Scan for the cell matching the given text and deliver its (X, Y) coordinate at center. 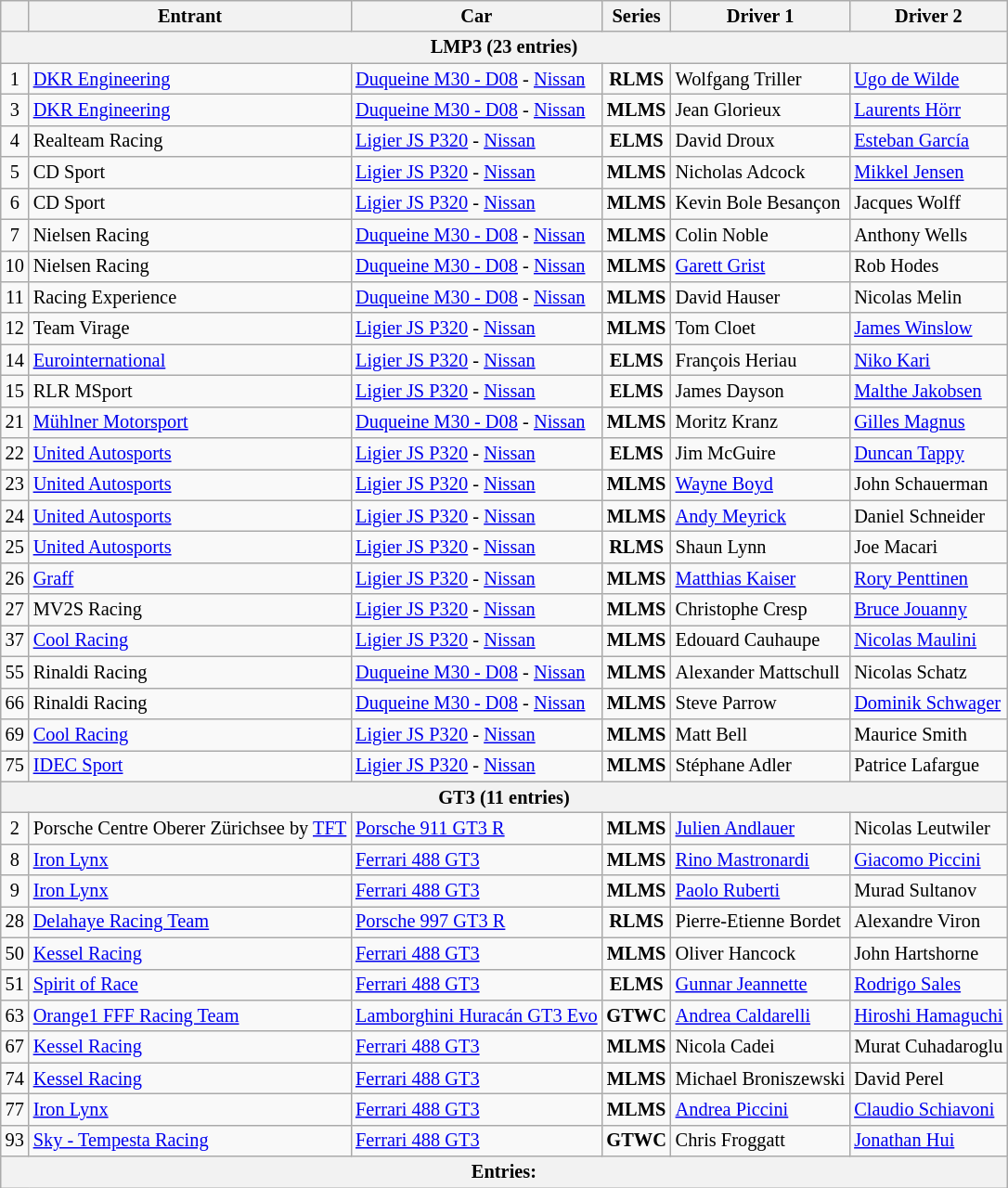
Claudio Schiavoni (928, 1109)
Edouard Cauhaupe (761, 640)
8 (15, 859)
Alexander Mattschull (761, 672)
MV2S Racing (189, 610)
4 (15, 141)
Esteban García (928, 141)
Andrea Caldarelli (761, 1015)
51 (15, 985)
Car (476, 16)
Racing Experience (189, 297)
Nicolas Melin (928, 297)
Sky - Tempesta Racing (189, 1141)
Laurents Hörr (928, 110)
Garett Grist (761, 266)
Andy Meyrick (761, 516)
Wolfgang Triller (761, 79)
Lamborghini Huracán GT3 Evo (476, 1015)
Rino Mastronardi (761, 859)
Colin Noble (761, 235)
7 (15, 235)
John Schauerman (928, 484)
Jacques Wolff (928, 203)
Paolo Ruberti (761, 891)
Nicolas Leutwiler (928, 828)
Entries: (504, 1172)
Jim McGuire (761, 454)
Nicolas Maulini (928, 640)
Anthony Wells (928, 235)
15 (15, 391)
Jean Glorieux (761, 110)
Gilles Magnus (928, 422)
David Droux (761, 141)
Patrice Lafargue (928, 766)
10 (15, 266)
Porsche Centre Oberer Zürichsee by TFT (189, 828)
Delahaye Racing Team (189, 922)
Tom Cloet (761, 329)
Wayne Boyd (761, 484)
Jonathan Hui (928, 1141)
François Heriau (761, 360)
Chris Froggatt (761, 1141)
Gunnar Jeannette (761, 985)
RLR MSport (189, 391)
37 (15, 640)
6 (15, 203)
LMP3 (23 entries) (504, 47)
Entrant (189, 16)
77 (15, 1109)
Team Virage (189, 329)
Andrea Piccini (761, 1109)
93 (15, 1141)
Julien Andlauer (761, 828)
James Dayson (761, 391)
Murat Cuhadaroglu (928, 1047)
Stéphane Adler (761, 766)
3 (15, 110)
Joe Macari (928, 547)
21 (15, 422)
Malthe Jakobsen (928, 391)
Porsche 911 GT3 R (476, 828)
Spirit of Race (189, 985)
5 (15, 173)
Nicola Cadei (761, 1047)
Pierre-Etienne Bordet (761, 922)
Shaun Lynn (761, 547)
11 (15, 297)
Nicolas Schatz (928, 672)
2 (15, 828)
Nicholas Adcock (761, 173)
12 (15, 329)
Eurointernational (189, 360)
Niko Kari (928, 360)
66 (15, 704)
Mikkel Jensen (928, 173)
Duncan Tappy (928, 454)
Ugo de Wilde (928, 79)
28 (15, 922)
David Perel (928, 1078)
Driver 1 (761, 16)
Graff (189, 578)
Bruce Jouanny (928, 610)
Mühlner Motorsport (189, 422)
Alexandre Viron (928, 922)
24 (15, 516)
25 (15, 547)
Matthias Kaiser (761, 578)
Oliver Hancock (761, 953)
23 (15, 484)
Daniel Schneider (928, 516)
Porsche 997 GT3 R (476, 922)
75 (15, 766)
Driver 2 (928, 16)
David Hauser (761, 297)
Kevin Bole Besançon (761, 203)
55 (15, 672)
22 (15, 454)
50 (15, 953)
Murad Sultanov (928, 891)
Orange1 FFF Racing Team (189, 1015)
1 (15, 79)
9 (15, 891)
Dominik Schwager (928, 704)
Rob Hodes (928, 266)
Series (636, 16)
Realteam Racing (189, 141)
John Hartshorne (928, 953)
63 (15, 1015)
James Winslow (928, 329)
Maurice Smith (928, 734)
67 (15, 1047)
Michael Broniszewski (761, 1078)
Matt Bell (761, 734)
Rory Penttinen (928, 578)
14 (15, 360)
Giacomo Piccini (928, 859)
Rodrigo Sales (928, 985)
IDEC Sport (189, 766)
74 (15, 1078)
Moritz Kranz (761, 422)
Hiroshi Hamaguchi (928, 1015)
Christophe Cresp (761, 610)
GT3 (11 entries) (504, 797)
Steve Parrow (761, 704)
26 (15, 578)
69 (15, 734)
27 (15, 610)
